Determine the (X, Y) coordinate at the center of the cell enclosing the given text.  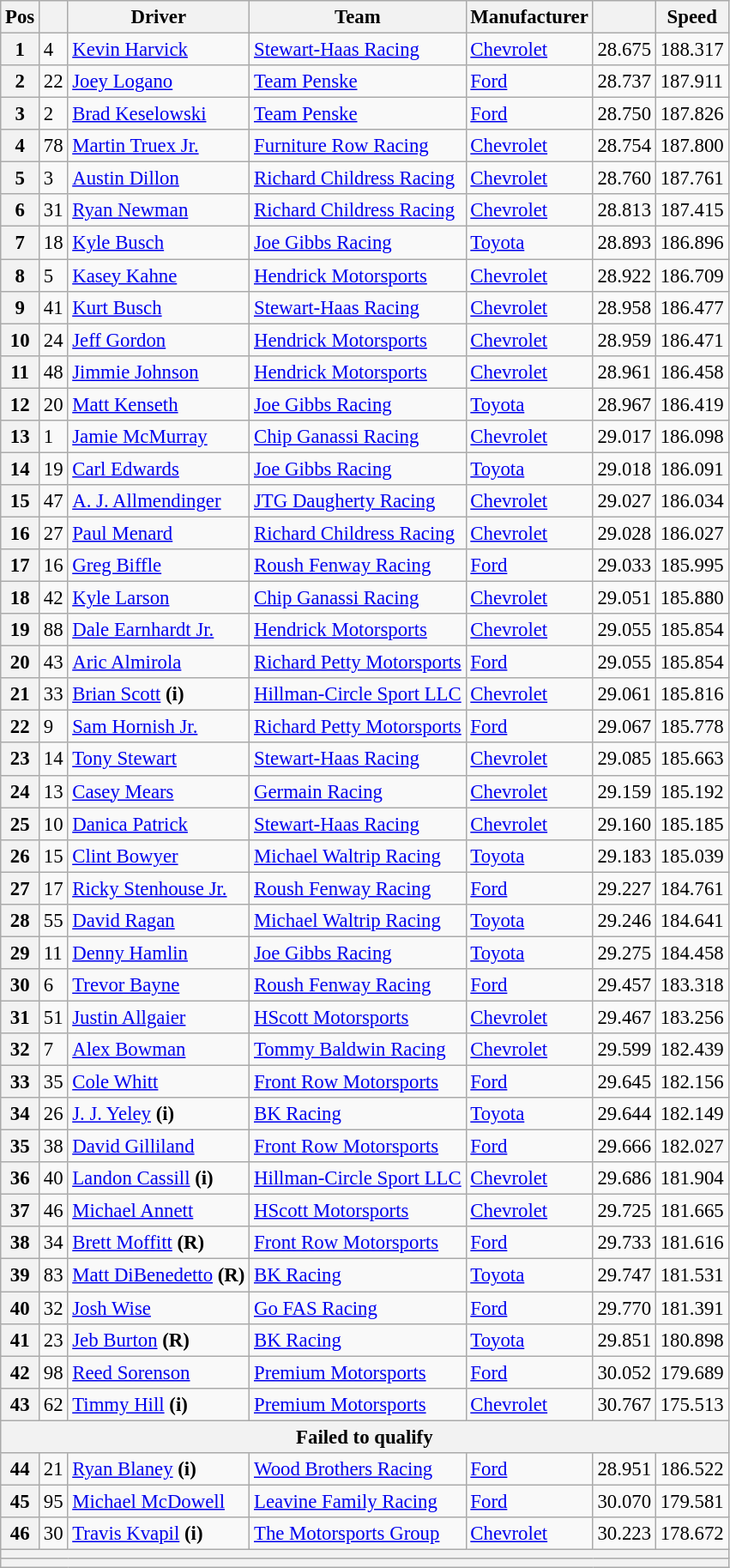
29 (21, 953)
29.160 (624, 824)
186.419 (691, 404)
Paul Menard (159, 533)
28.750 (624, 114)
Tony Stewart (159, 760)
39 (21, 1275)
Aric Almirola (159, 663)
29.467 (624, 1017)
Jamie McMurray (159, 437)
Team (358, 17)
Ricky Stenhouse Jr. (159, 888)
29.599 (624, 1050)
Alex Bowman (159, 1050)
29.733 (624, 1244)
28.922 (624, 275)
78 (53, 146)
29.457 (624, 985)
185.039 (691, 856)
184.641 (691, 921)
David Ragan (159, 921)
181.531 (691, 1275)
28.893 (624, 243)
Matt DiBenedetto (R) (159, 1275)
186.477 (691, 307)
Germain Racing (358, 791)
Brad Keselowski (159, 114)
Go FAS Racing (358, 1308)
A. J. Allmendinger (159, 501)
Michael Annett (159, 1211)
Martin Truex Jr. (159, 146)
Brian Scott (i) (159, 694)
83 (53, 1275)
Ryan Blaney (i) (159, 1469)
29.028 (624, 533)
29.851 (624, 1340)
29.085 (624, 760)
88 (53, 630)
Greg Biffle (159, 566)
Danica Patrick (159, 824)
182.156 (691, 1082)
Dale Earnhardt Jr. (159, 630)
181.904 (691, 1178)
29.644 (624, 1114)
Ryan Newman (159, 210)
186.522 (691, 1469)
30.070 (624, 1501)
12 (21, 404)
David Gilliland (159, 1147)
28.754 (624, 146)
186.091 (691, 469)
48 (53, 372)
Kasey Kahne (159, 275)
183.318 (691, 985)
28.961 (624, 372)
Jeff Gordon (159, 340)
28 (21, 921)
179.581 (691, 1501)
29.067 (624, 727)
Tommy Baldwin Racing (358, 1050)
181.665 (691, 1211)
Travis Kvapil (i) (159, 1534)
186.034 (691, 501)
179.689 (691, 1372)
Joey Logano (159, 82)
J. J. Yeley (i) (159, 1114)
95 (53, 1501)
29.666 (624, 1147)
29.018 (624, 469)
182.027 (691, 1147)
185.185 (691, 824)
30.223 (624, 1534)
36 (21, 1178)
187.761 (691, 179)
187.826 (691, 114)
183.256 (691, 1017)
28.951 (624, 1469)
Jimmie Johnson (159, 372)
187.911 (691, 82)
Austin Dillon (159, 179)
181.391 (691, 1308)
62 (53, 1404)
Justin Allgaier (159, 1017)
185.816 (691, 694)
Speed (691, 17)
29.645 (624, 1082)
Kyle Larson (159, 598)
29.747 (624, 1275)
186.709 (691, 275)
185.192 (691, 791)
184.458 (691, 953)
30.052 (624, 1372)
29.027 (624, 501)
185.663 (691, 760)
30.767 (624, 1404)
25 (21, 824)
185.880 (691, 598)
Carl Edwards (159, 469)
28.959 (624, 340)
29.051 (624, 598)
29.033 (624, 566)
Driver (159, 17)
Cole Whitt (159, 1082)
178.672 (691, 1534)
Kurt Busch (159, 307)
Furniture Row Racing (358, 146)
Timmy Hill (i) (159, 1404)
186.098 (691, 437)
The Motorsports Group (358, 1534)
182.439 (691, 1050)
182.149 (691, 1114)
29.159 (624, 791)
Josh Wise (159, 1308)
187.800 (691, 146)
Failed to qualify (365, 1437)
184.761 (691, 888)
Matt Kenseth (159, 404)
186.458 (691, 372)
180.898 (691, 1340)
28.760 (624, 179)
187.415 (691, 210)
28.813 (624, 210)
51 (53, 1017)
Reed Sorenson (159, 1372)
Leavine Family Racing (358, 1501)
45 (21, 1501)
Landon Cassill (i) (159, 1178)
Michael McDowell (159, 1501)
Clint Bowyer (159, 856)
Trevor Bayne (159, 985)
Casey Mears (159, 791)
Jeb Burton (R) (159, 1340)
JTG Daugherty Racing (358, 501)
47 (53, 501)
Denny Hamlin (159, 953)
28.958 (624, 307)
185.995 (691, 566)
Sam Hornish Jr. (159, 727)
186.471 (691, 340)
29.275 (624, 953)
Manufacturer (529, 17)
28.737 (624, 82)
188.317 (691, 50)
29.246 (624, 921)
Wood Brothers Racing (358, 1469)
55 (53, 921)
44 (21, 1469)
29.017 (624, 437)
29.061 (624, 694)
29.227 (624, 888)
29.183 (624, 856)
29.725 (624, 1211)
186.027 (691, 533)
98 (53, 1372)
175.513 (691, 1404)
28.675 (624, 50)
28.967 (624, 404)
185.778 (691, 727)
186.896 (691, 243)
181.616 (691, 1244)
37 (21, 1211)
Pos (21, 17)
Kevin Harvick (159, 50)
8 (21, 275)
29.770 (624, 1308)
29.686 (624, 1178)
Kyle Busch (159, 243)
Brett Moffitt (R) (159, 1244)
